Return the (X, Y) coordinate for the center point of the cell that contains the specified text.  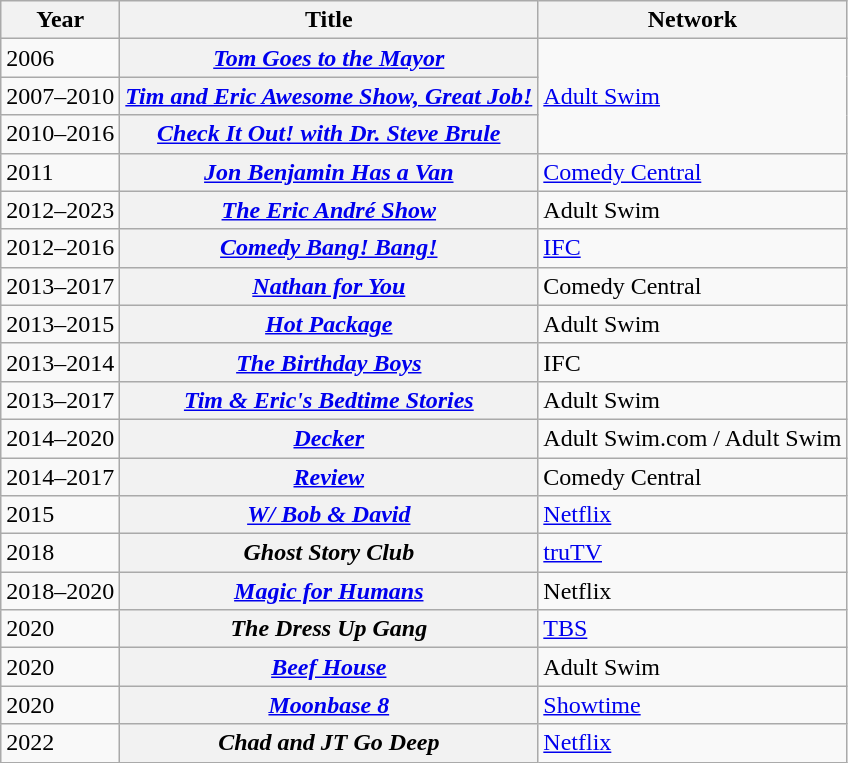
2014–2020 (60, 438)
2012–2023 (60, 210)
Chad and JT Go Deep (329, 743)
Showtime (692, 705)
Review (329, 477)
The Eric André Show (329, 210)
Adult Swim.com / Adult Swim (692, 438)
Nathan for You (329, 286)
2018 (60, 553)
2015 (60, 515)
Check It Out! with Dr. Steve Brule (329, 134)
W/ Bob & David (329, 515)
The Dress Up Gang (329, 629)
Jon Benjamin Has a Van (329, 172)
Network (692, 20)
2014–2017 (60, 477)
2013–2015 (60, 324)
2007–2010 (60, 96)
Tim and Eric Awesome Show, Great Job! (329, 96)
Beef House (329, 667)
2018–2020 (60, 591)
Tom Goes to the Mayor (329, 58)
Tim & Eric's Bedtime Stories (329, 400)
2006 (60, 58)
Comedy Bang! Bang! (329, 248)
2013–2014 (60, 362)
Year (60, 20)
Decker (329, 438)
truTV (692, 553)
2011 (60, 172)
Title (329, 20)
Magic for Humans (329, 591)
2010–2016 (60, 134)
2012–2016 (60, 248)
Ghost Story Club (329, 553)
TBS (692, 629)
The Birthday Boys (329, 362)
Hot Package (329, 324)
Moonbase 8 (329, 705)
2022 (60, 743)
